Extract the [x, y] coordinate from the center of the cell holding the provided text.  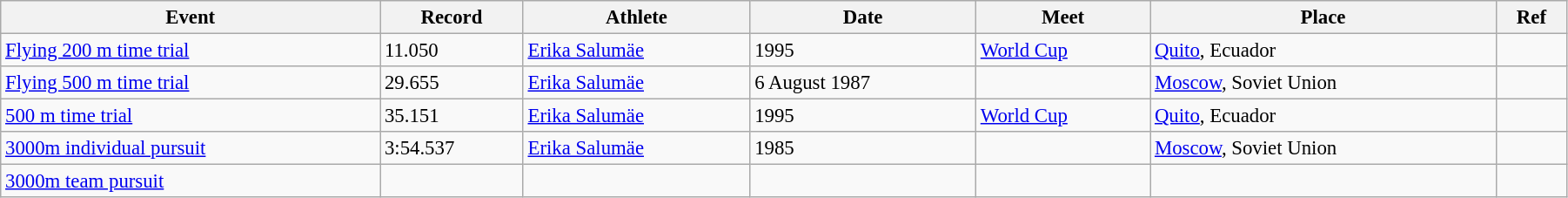
500 m time trial [191, 116]
Flying 500 m time trial [191, 83]
3000m team pursuit [191, 181]
Record [452, 17]
6 August 1987 [863, 83]
1985 [863, 148]
29.655 [452, 83]
Meet [1062, 17]
11.050 [452, 51]
Athlete [637, 17]
Ref [1531, 17]
35.151 [452, 116]
3000m individual pursuit [191, 148]
Place [1323, 17]
Date [863, 17]
Flying 200 m time trial [191, 51]
Event [191, 17]
3:54.537 [452, 148]
